Return the [X, Y] coordinate for the center point of the cell that contains the specified text.  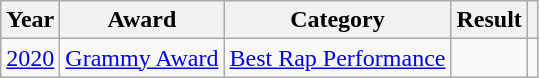
Grammy Award [142, 58]
Year [30, 20]
Category [338, 20]
Result [489, 20]
Award [142, 20]
Best Rap Performance [338, 58]
2020 [30, 58]
